Locate the cell with the specified text and output its [x, y] center coordinate. 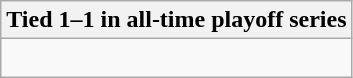
Tied 1–1 in all-time playoff series [176, 20]
